Scan for the cell matching the given text and deliver its [X, Y] coordinate at center. 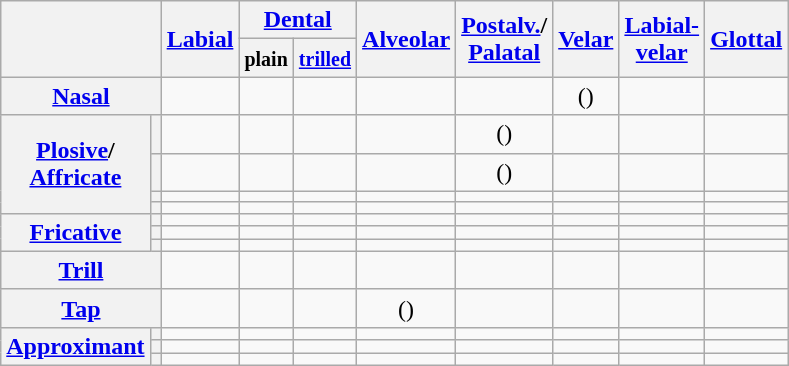
Labial [200, 39]
Dental [298, 20]
Alveolar [406, 39]
plain [266, 58]
Labial-velar [662, 39]
Trill [81, 270]
Fricative [76, 232]
Glottal [746, 39]
Plosive/Affricate [76, 164]
Nasal [81, 96]
Postalv./Palatal [504, 39]
Velar [586, 39]
Approximant [76, 346]
trilled [324, 58]
Tap [81, 308]
